Find where the given text appears and provide that cell's center as [x, y] coordinate. 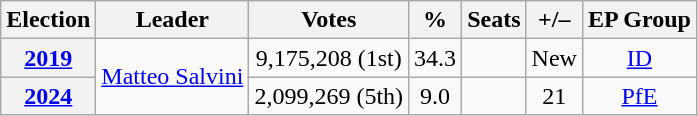
EP Group [639, 20]
2024 [48, 96]
% [436, 20]
Votes [329, 20]
Seats [494, 20]
ID [639, 58]
PfE [639, 96]
9,175,208 (1st) [329, 58]
New [554, 58]
2019 [48, 58]
Matteo Salvini [172, 77]
Election [48, 20]
+/– [554, 20]
Leader [172, 20]
2,099,269 (5th) [329, 96]
34.3 [436, 58]
9.0 [436, 96]
21 [554, 96]
